Capture the cell that displays the provided text and extract its [X, Y] central coordinate. 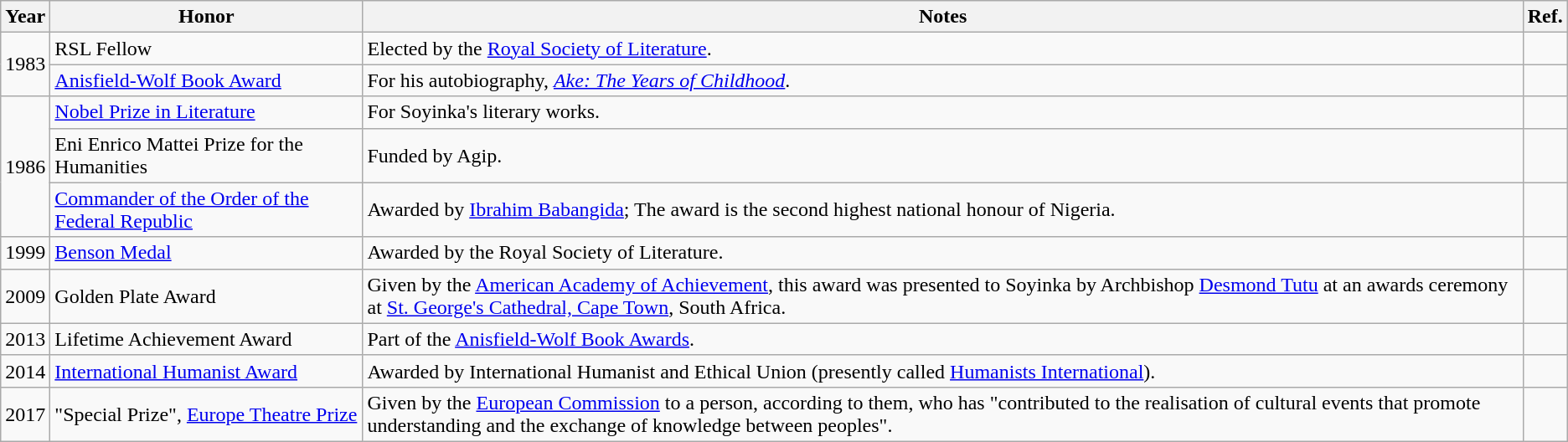
Ref. [1545, 17]
Nobel Prize in Literature [206, 112]
Honor [206, 17]
Golden Plate Award [206, 296]
International Humanist Award [206, 371]
For his autobiography, Ake: The Years of Childhood. [943, 80]
2009 [25, 296]
Anisfield-Wolf Book Award [206, 80]
"Special Prize", Europe Theatre Prize [206, 414]
Year [25, 17]
RSL Fellow [206, 49]
2013 [25, 339]
Commander of the Order of the Federal Republic [206, 209]
Benson Medal [206, 253]
Notes [943, 17]
Lifetime Achievement Award [206, 339]
Awarded by International Humanist and Ethical Union (presently called Humanists International). [943, 371]
1999 [25, 253]
Funded by Agip. [943, 156]
Awarded by the Royal Society of Literature. [943, 253]
Awarded by Ibrahim Babangida; The award is the second highest national honour of Nigeria. [943, 209]
Eni Enrico Mattei Prize for the Humanities [206, 156]
Part of the Anisfield-Wolf Book Awards. [943, 339]
2017 [25, 414]
For Soyinka's literary works. [943, 112]
1983 [25, 64]
1986 [25, 167]
Elected by the Royal Society of Literature. [943, 49]
2014 [25, 371]
